Locate the cell with the specified text and output its (x, y) center coordinate. 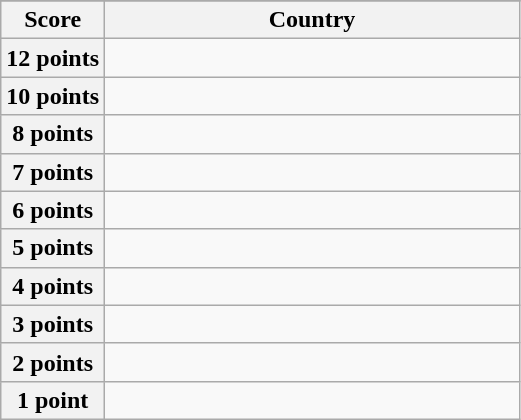
10 points (53, 96)
2 points (53, 362)
8 points (53, 134)
Score (53, 20)
7 points (53, 172)
12 points (53, 58)
3 points (53, 324)
Country (312, 20)
1 point (53, 400)
6 points (53, 210)
4 points (53, 286)
5 points (53, 248)
